Determine the [X, Y] coordinate at the center of the cell enclosing the given text.  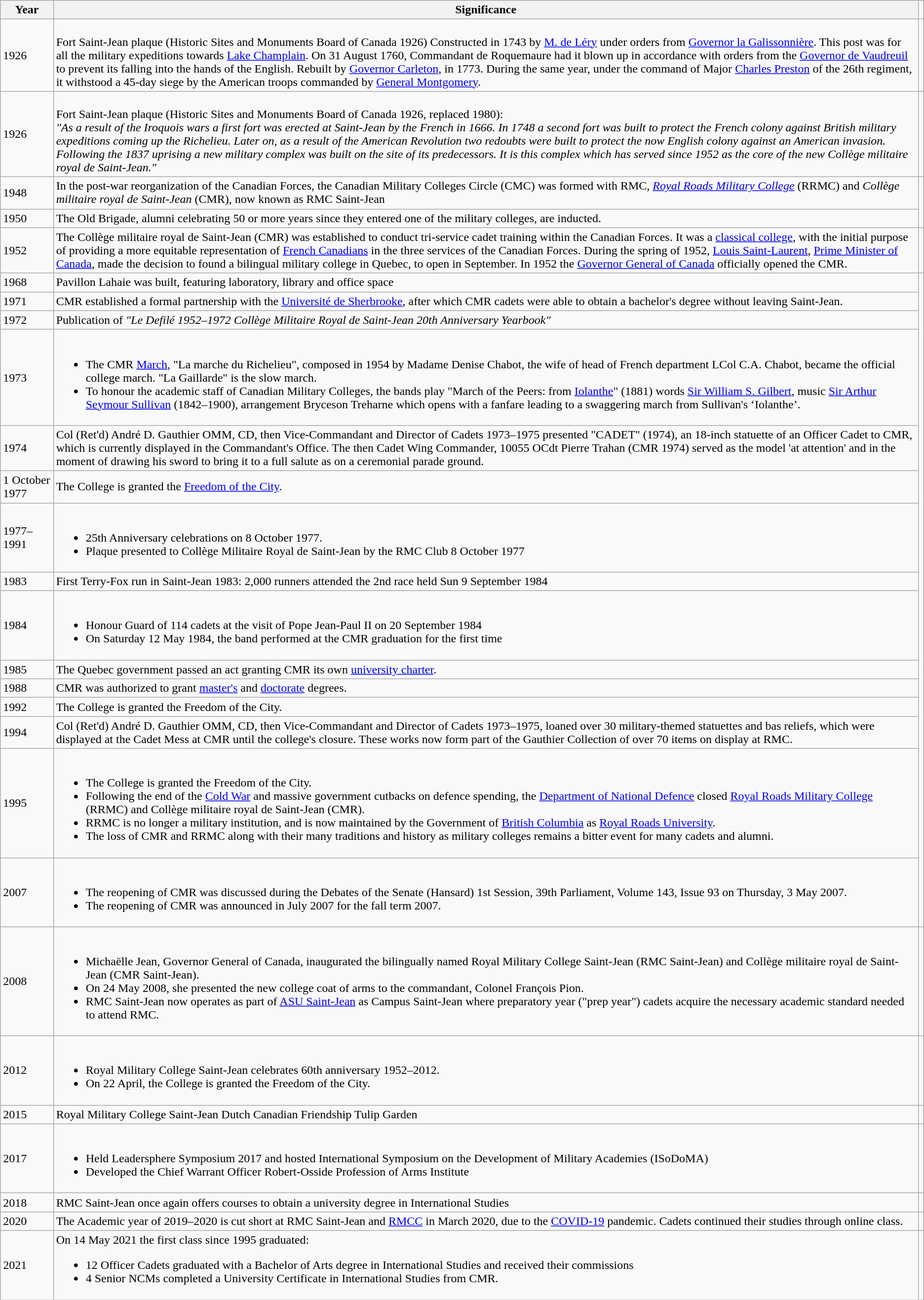
1974 [27, 448]
1973 [27, 377]
Publication of "Le Defilé 1952–1972 Collège Militaire Royal de Saint-Jean 20th Anniversary Yearbook" [486, 320]
1983 [27, 582]
The Old Brigade, alumni celebrating 50 or more years since they entered one of the military colleges, are inducted. [486, 218]
CMR was authorized to grant master's and doctorate degrees. [486, 688]
Royal Military College Saint-Jean celebrates 60th anniversary 1952–2012.On 22 April, the College is granted the Freedom of the City. [486, 1070]
1948 [27, 193]
RMC Saint-Jean once again offers courses to obtain a university degree in International Studies [486, 1202]
1968 [27, 282]
1952 [27, 250]
1 October 1977 [27, 487]
2021 [27, 1265]
2020 [27, 1221]
2018 [27, 1202]
2008 [27, 982]
2012 [27, 1070]
1988 [27, 688]
1992 [27, 707]
2015 [27, 1114]
1950 [27, 218]
Pavillon Lahaie was built, featuring laboratory, library and office space [486, 282]
1985 [27, 670]
25th Anniversary celebrations on 8 October 1977.Plaque presented to Collège Militaire Royal de Saint-Jean by the RMC Club 8 October 1977 [486, 537]
2007 [27, 892]
1971 [27, 301]
Year [27, 10]
2017 [27, 1158]
Royal Military College Saint-Jean Dutch Canadian Friendship Tulip Garden [486, 1114]
1984 [27, 626]
1977–1991 [27, 537]
1994 [27, 733]
Significance [486, 10]
1995 [27, 803]
The Quebec government passed an act granting CMR its own university charter. [486, 670]
1972 [27, 320]
First Terry-Fox run in Saint-Jean 1983: 2,000 runners attended the 2nd race held Sun 9 September 1984 [486, 582]
